Locate the cell with the specified text and output its [X, Y] center coordinate. 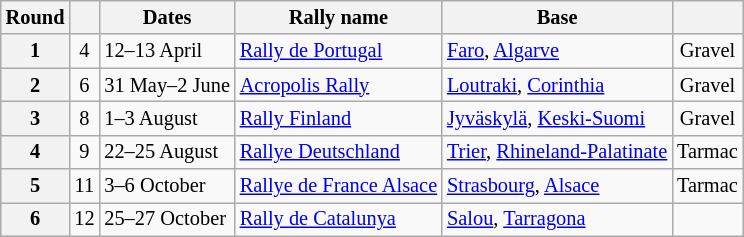
Strasbourg, Alsace [557, 186]
9 [84, 152]
Acropolis Rally [338, 85]
22–25 August [166, 152]
Rallye Deutschland [338, 152]
3–6 October [166, 186]
Base [557, 17]
1–3 August [166, 118]
Trier, Rhineland-Palatinate [557, 152]
3 [36, 118]
Dates [166, 17]
Salou, Tarragona [557, 219]
11 [84, 186]
1 [36, 51]
Jyväskylä, Keski-Suomi [557, 118]
12–13 April [166, 51]
Loutraki, Corinthia [557, 85]
31 May–2 June [166, 85]
Rally de Portugal [338, 51]
2 [36, 85]
Round [36, 17]
Rallye de France Alsace [338, 186]
12 [84, 219]
Rally Finland [338, 118]
8 [84, 118]
Rally name [338, 17]
5 [36, 186]
25–27 October [166, 219]
Faro, Algarve [557, 51]
Rally de Catalunya [338, 219]
